For the text-containing cell, return its midpoint in (X, Y) coordinate format. 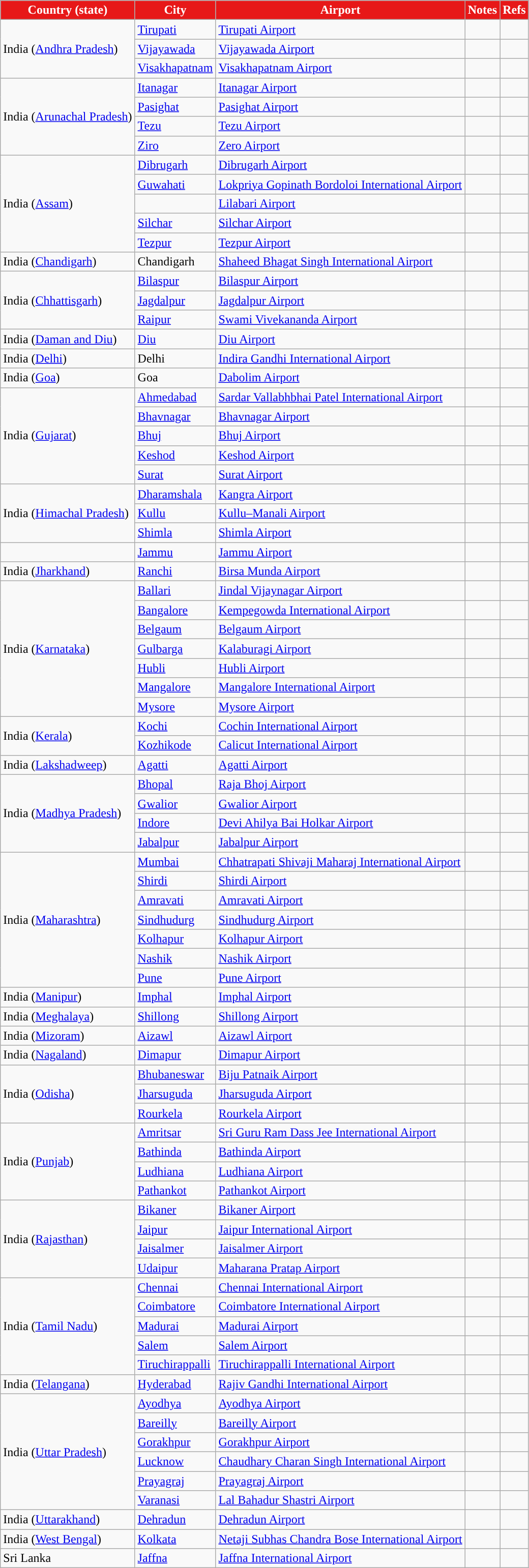
India (Chandigarh) (68, 262)
India (Kerala) (68, 736)
Visakhapatnam (175, 68)
Gwalior Airport (340, 803)
Ayodhya Airport (340, 1403)
Tezu Airport (340, 126)
Jaisalmer Airport (340, 1249)
Country (state) (68, 10)
India (Andhra Pradesh) (68, 49)
Jaffna International Airport (340, 1558)
Lokpriya Gopinath Bordoloi International Airport (340, 184)
Goa (175, 378)
Pasighat Airport (340, 107)
Jabalpur (175, 842)
Agatti (175, 765)
Indira Gandhi International Airport (340, 358)
India (Punjab) (68, 1161)
Dimapur Airport (340, 1055)
Tiruchirappalli International Airport (340, 1365)
Belgaum (175, 629)
Ahmedabad (175, 397)
Bangalore (175, 610)
Silchar Airport (340, 223)
Tezpur Airport (340, 243)
Tiruchirappalli (175, 1365)
Ranchi (175, 571)
Shillong (175, 1016)
Kangra Airport (340, 494)
Dibrugarh Airport (340, 165)
Prayagraj (175, 1481)
India (West Bengal) (68, 1539)
Airport (340, 10)
Mysore Airport (340, 707)
Raipur (175, 320)
Itanagar (175, 87)
India (Jharkhand) (68, 571)
Bhavnagar Airport (340, 416)
Coimbatore International Airport (340, 1307)
Agatti Airport (340, 765)
India (Tamil Nadu) (68, 1326)
India (Madhya Pradesh) (68, 813)
Sri Lanka (68, 1558)
Jaffna (175, 1558)
Chennai (175, 1287)
Surat (175, 474)
Hubli Airport (340, 668)
Salem Airport (340, 1345)
Devi Ahilya Bai Holkar Airport (340, 823)
Shirdi (175, 881)
Indore (175, 823)
Shirdi Airport (340, 881)
Bareilly (175, 1423)
Dharamshala (175, 494)
India (Meghalaya) (68, 1016)
India (Himachal Pradesh) (68, 513)
Jaipur (175, 1229)
Shillong Airport (340, 1016)
Ziro (175, 145)
Vijayawada (175, 49)
Jabalpur Airport (340, 842)
Bareilly Airport (340, 1423)
India (Daman and Diu) (68, 339)
Imphal (175, 997)
Amravati (175, 900)
Notes (482, 10)
Kochi (175, 726)
Lal Bahadur Shastri Airport (340, 1500)
Visakhapatnam Airport (340, 68)
Diu (175, 339)
Keshod (175, 455)
Kolhapur (175, 939)
Dehradun (175, 1520)
Lilabari Airport (340, 203)
India (Assam) (68, 203)
Swami Vivekananda Airport (340, 320)
India (Manipur) (68, 997)
India (Odisha) (68, 1094)
Guwahati (175, 184)
India (Arunachal Pradesh) (68, 116)
Delhi (175, 358)
Bhubaneswar (175, 1074)
Chaudhary Charan Singh International Airport (340, 1461)
Birsa Munda Airport (340, 571)
Kozhikode (175, 745)
Hyderabad (175, 1384)
Diu Airport (340, 339)
Gorakhpur Airport (340, 1442)
Gwalior (175, 803)
Jindal Vijaynagar Airport (340, 591)
Pathankot Airport (340, 1191)
India (Goa) (68, 378)
Bhuj (175, 436)
Nashik (175, 958)
Tirupati Airport (340, 29)
India (Uttar Pradesh) (68, 1452)
Sindhudurg (175, 920)
Jaipur International Airport (340, 1229)
Jharsuguda Airport (340, 1094)
Ludhiana Airport (340, 1171)
Varanasi (175, 1500)
India (Uttarakhand) (68, 1520)
Rourkela Airport (340, 1113)
Itanagar Airport (340, 87)
Kolkata (175, 1539)
India (Mizoram) (68, 1036)
Kolhapur Airport (340, 939)
Jagdalpur Airport (340, 300)
Sardar Vallabhbhai Patel International Airport (340, 397)
Udaipur (175, 1268)
Prayagraj Airport (340, 1481)
India (Chhattisgarh) (68, 300)
India (Nagaland) (68, 1055)
Chhatrapati Shivaji Maharaj International Airport (340, 862)
Amravati Airport (340, 900)
Bhopal (175, 784)
India (Gujarat) (68, 436)
Dibrugarh (175, 165)
Ayodhya (175, 1403)
Tezpur (175, 243)
Biju Patnaik Airport (340, 1074)
Rourkela (175, 1113)
Refs (514, 10)
Dimapur (175, 1055)
Chandigarh (175, 262)
Aizawl (175, 1036)
Dabolim Airport (340, 378)
Imphal Airport (340, 997)
Bikaner Airport (340, 1210)
Bhavnagar (175, 416)
Bilaspur Airport (340, 281)
Mysore (175, 707)
Bikaner (175, 1210)
Rajiv Gandhi International Airport (340, 1384)
Surat Airport (340, 474)
Hubli (175, 668)
Belgaum Airport (340, 629)
Cochin International Airport (340, 726)
Zero Airport (340, 145)
City (175, 10)
Pune (175, 978)
Madurai (175, 1326)
Jammu (175, 552)
Netaji Subhas Chandra Bose International Airport (340, 1539)
Bhuj Airport (340, 436)
India (Karnataka) (68, 649)
Mumbai (175, 862)
Jaisalmer (175, 1249)
Keshod Airport (340, 455)
Nashik Airport (340, 958)
Aizawl Airport (340, 1036)
Raja Bhoj Airport (340, 784)
Shimla Airport (340, 532)
Jharsuguda (175, 1094)
Calicut International Airport (340, 745)
Tezu (175, 126)
India (Delhi) (68, 358)
Bathinda (175, 1152)
Shimla (175, 532)
Kullu (175, 513)
India (Maharashtra) (68, 920)
Kullu–Manali Airport (340, 513)
Kalaburagi Airport (340, 649)
India (Telangana) (68, 1384)
Bilaspur (175, 281)
Maharana Pratap Airport (340, 1268)
Tirupati (175, 29)
Bathinda Airport (340, 1152)
Jagdalpur (175, 300)
India (Rajasthan) (68, 1239)
India (Lakshadweep) (68, 765)
Coimbatore (175, 1307)
Jammu Airport (340, 552)
Chennai International Airport (340, 1287)
Amritsar (175, 1132)
Kempegowda International Airport (340, 610)
Sindhudurg Airport (340, 920)
Vijayawada Airport (340, 49)
Ludhiana (175, 1171)
Ballari (175, 591)
Silchar (175, 223)
Pasighat (175, 107)
Sri Guru Ram Dass Jee International Airport (340, 1132)
Shaheed Bhagat Singh International Airport (340, 262)
Gulbarga (175, 649)
Pathankot (175, 1191)
Madurai Airport (340, 1326)
Gorakhpur (175, 1442)
Mangalore (175, 687)
Dehradun Airport (340, 1520)
Salem (175, 1345)
Lucknow (175, 1461)
Mangalore International Airport (340, 687)
Pune Airport (340, 978)
